Search for the cell housing the specified text and yield its (x, y) center coordinate. 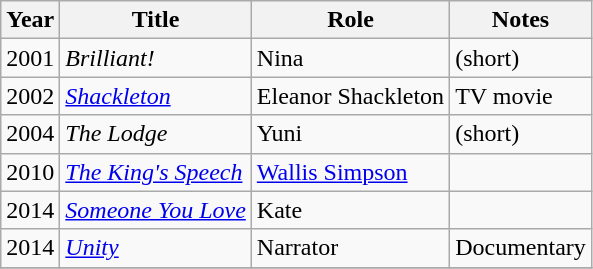
Brilliant! (156, 58)
2002 (30, 96)
Documentary (521, 248)
The King's Speech (156, 172)
2004 (30, 134)
Shackleton (156, 96)
Year (30, 20)
Nina (350, 58)
2001 (30, 58)
TV movie (521, 96)
2010 (30, 172)
The Lodge (156, 134)
Unity (156, 248)
Wallis Simpson (350, 172)
Someone You Love (156, 210)
Notes (521, 20)
Narrator (350, 248)
Kate (350, 210)
Role (350, 20)
Title (156, 20)
Eleanor Shackleton (350, 96)
Yuni (350, 134)
